Return [X, Y] of the center of cell containing provided text 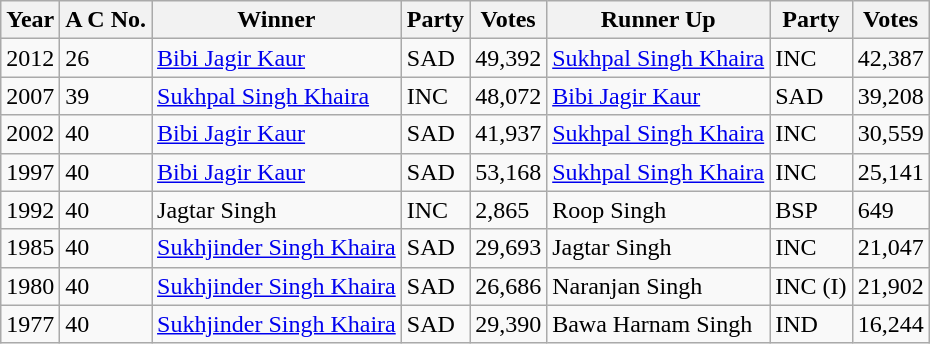
1992 [30, 210]
649 [890, 210]
30,559 [890, 134]
1985 [30, 248]
Year [30, 20]
Roop Singh [658, 210]
2012 [30, 58]
Runner Up [658, 20]
41,937 [508, 134]
Bawa Harnam Singh [658, 324]
21,902 [890, 286]
A C No. [106, 20]
BSP [811, 210]
39 [106, 96]
2007 [30, 96]
29,693 [508, 248]
21,047 [890, 248]
Naranjan Singh [658, 286]
2002 [30, 134]
48,072 [508, 96]
42,387 [890, 58]
53,168 [508, 172]
INC (I) [811, 286]
26,686 [508, 286]
Winner [277, 20]
49,392 [508, 58]
39,208 [890, 96]
IND [811, 324]
2,865 [508, 210]
29,390 [508, 324]
1980 [30, 286]
1997 [30, 172]
26 [106, 58]
16,244 [890, 324]
25,141 [890, 172]
1977 [30, 324]
